Extract the [X, Y] coordinate from the center of the cell holding the provided text.  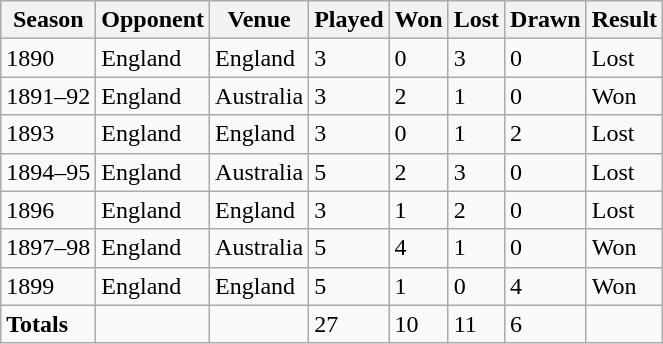
1891–92 [48, 96]
1897–98 [48, 248]
Venue [260, 20]
Opponent [153, 20]
27 [349, 324]
Season [48, 20]
1894–95 [48, 172]
1893 [48, 134]
6 [546, 324]
10 [418, 324]
Drawn [546, 20]
1896 [48, 210]
Played [349, 20]
11 [476, 324]
1890 [48, 58]
Result [624, 20]
1899 [48, 286]
Totals [48, 324]
